Detect which cell encompasses the target text, then output its [X, Y] center coordinate. 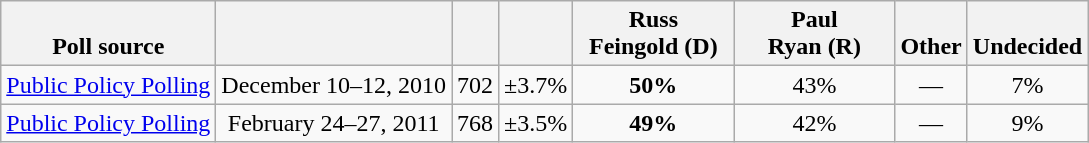
9% [1027, 123]
702 [476, 85]
RussFeingold (D) [654, 34]
Poll source [108, 34]
768 [476, 123]
43% [814, 85]
±3.5% [536, 123]
December 10–12, 2010 [334, 85]
49% [654, 123]
7% [1027, 85]
Other [931, 34]
Undecided [1027, 34]
February 24–27, 2011 [334, 123]
50% [654, 85]
Paul Ryan (R) [814, 34]
42% [814, 123]
±3.7% [536, 85]
